Detect which cell encompasses the target text, then output its [x, y] center coordinate. 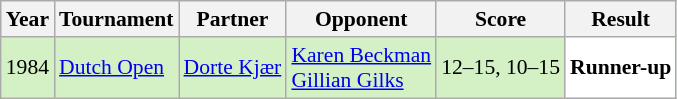
1984 [28, 68]
Score [500, 19]
Tournament [116, 19]
Partner [233, 19]
Opponent [361, 19]
Year [28, 19]
Runner-up [620, 68]
Result [620, 19]
12–15, 10–15 [500, 68]
Dutch Open [116, 68]
Karen Beckman Gillian Gilks [361, 68]
Dorte Kjær [233, 68]
